Determine the (X, Y) coordinate at the center of the cell enclosing the given text.  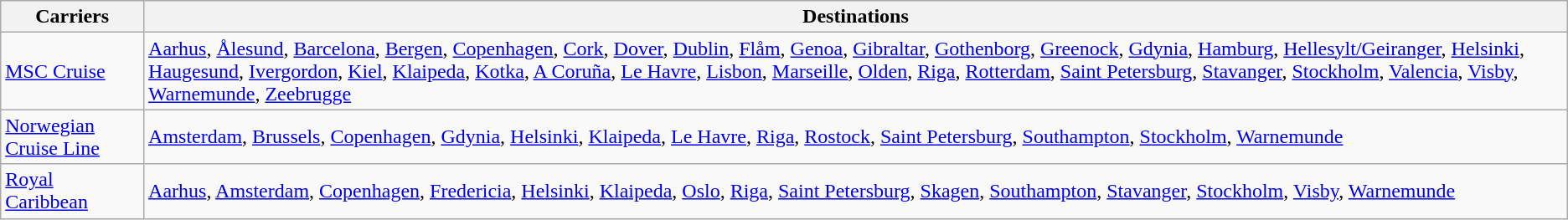
MSC Cruise (72, 71)
Amsterdam, Brussels, Copenhagen, Gdynia, Helsinki, Klaipeda, Le Havre, Riga, Rostock, Saint Petersburg, Southampton, Stockholm, Warnemunde (856, 137)
Royal Caribbean (72, 191)
Carriers (72, 17)
Destinations (856, 17)
Norwegian Cruise Line (72, 137)
